Extract the [X, Y] coordinate from the center of the cell holding the provided text.  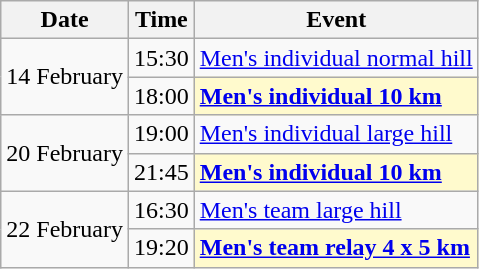
21:45 [161, 172]
Event [336, 20]
Men's team large hill [336, 210]
22 February [65, 229]
Men's team relay 4 x 5 km [336, 248]
Time [161, 20]
14 February [65, 77]
Date [65, 20]
19:20 [161, 248]
Men's individual normal hill [336, 58]
20 February [65, 153]
Men's individual large hill [336, 134]
16:30 [161, 210]
19:00 [161, 134]
15:30 [161, 58]
18:00 [161, 96]
